Return the [X, Y] coordinate for the center point of the cell that contains the specified text.  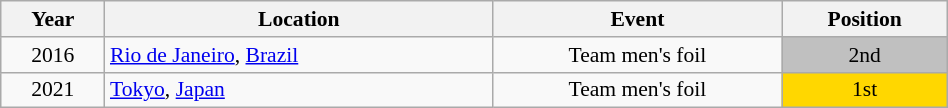
Tokyo, Japan [299, 90]
Year [53, 19]
Rio de Janeiro, Brazil [299, 55]
2021 [53, 90]
1st [864, 90]
2nd [864, 55]
Location [299, 19]
Event [638, 19]
2016 [53, 55]
Position [864, 19]
